Locate the cell with the specified text and output its (X, Y) center coordinate. 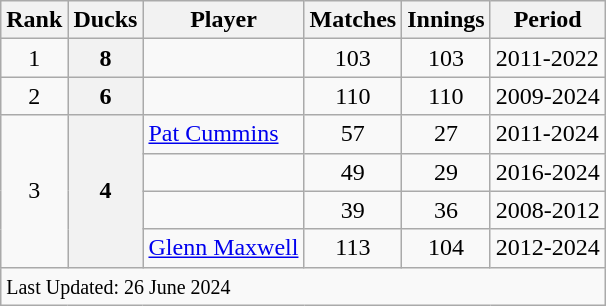
6 (106, 96)
Innings (446, 20)
2011-2024 (548, 134)
Rank (34, 20)
4 (106, 191)
Period (548, 20)
1 (34, 58)
Last Updated: 26 June 2024 (303, 286)
2009-2024 (548, 96)
Player (224, 20)
3 (34, 191)
8 (106, 58)
2008-2012 (548, 210)
36 (446, 210)
49 (353, 172)
29 (446, 172)
2011-2022 (548, 58)
113 (353, 248)
Glenn Maxwell (224, 248)
2 (34, 96)
2016-2024 (548, 172)
Matches (353, 20)
104 (446, 248)
57 (353, 134)
Ducks (106, 20)
2012-2024 (548, 248)
27 (446, 134)
Pat Cummins (224, 134)
39 (353, 210)
